Locate the cell with the specified text and output its (X, Y) center coordinate. 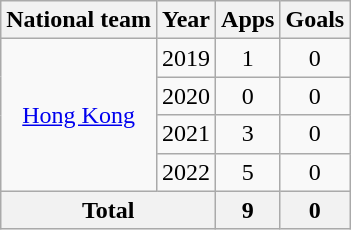
2022 (186, 172)
9 (248, 210)
3 (248, 134)
Year (186, 20)
2021 (186, 134)
5 (248, 172)
Goals (315, 20)
2020 (186, 96)
Apps (248, 20)
1 (248, 58)
Total (108, 210)
Hong Kong (79, 115)
National team (79, 20)
2019 (186, 58)
